Scan for the cell matching the given text and deliver its [x, y] coordinate at center. 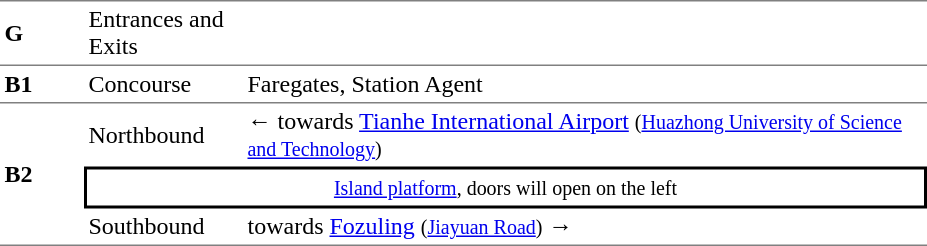
Entrances and Exits [164, 33]
Northbound [164, 136]
towards Fozuling (Jiayuan Road) → [585, 227]
Faregates, Station Agent [585, 85]
Southbound [164, 227]
Concourse [164, 85]
Island platform, doors will open on the left [506, 187]
G [42, 33]
← towards Tianhe International Airport (Huazhong University of Science and Technology) [585, 136]
B1 [42, 85]
B2 [42, 175]
